From the cell containing the given text, extract its center point as [X, Y] coordinate. 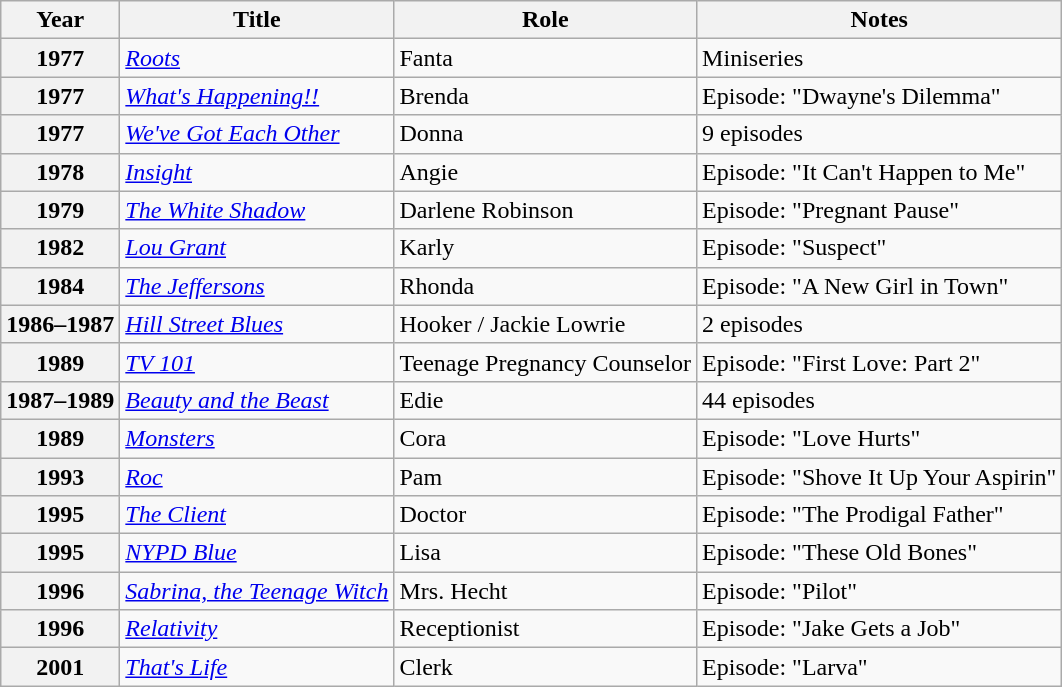
What's Happening!! [257, 96]
1979 [60, 210]
Relativity [257, 629]
1993 [60, 477]
Lou Grant [257, 248]
2001 [60, 667]
Roots [257, 58]
Episode: "First Love: Part 2" [880, 362]
Fanta [546, 58]
The White Shadow [257, 210]
That's Life [257, 667]
Title [257, 20]
Episode: "Pregnant Pause" [880, 210]
Receptionist [546, 629]
Episode: "Shove It Up Your Aspirin" [880, 477]
Clerk [546, 667]
Miniseries [880, 58]
Pam [546, 477]
Donna [546, 134]
Episode: "It Can't Happen to Me" [880, 172]
1982 [60, 248]
1987–1989 [60, 400]
Hill Street Blues [257, 324]
Doctor [546, 515]
Episode: "The Prodigal Father" [880, 515]
Episode: "These Old Bones" [880, 553]
Role [546, 20]
Lisa [546, 553]
Roc [257, 477]
Episode: "Larva" [880, 667]
Mrs. Hecht [546, 591]
1986–1987 [60, 324]
Rhonda [546, 286]
NYPD Blue [257, 553]
Episode: "A New Girl in Town" [880, 286]
Beauty and the Beast [257, 400]
Edie [546, 400]
Brenda [546, 96]
Hooker / Jackie Lowrie [546, 324]
Angie [546, 172]
Episode: "Dwayne's Dilemma" [880, 96]
The Jeffersons [257, 286]
2 episodes [880, 324]
Episode: "Suspect" [880, 248]
1978 [60, 172]
We've Got Each Other [257, 134]
Episode: "Love Hurts" [880, 438]
44 episodes [880, 400]
Darlene Robinson [546, 210]
The Client [257, 515]
Monsters [257, 438]
Sabrina, the Teenage Witch [257, 591]
Episode: "Jake Gets a Job" [880, 629]
Year [60, 20]
1984 [60, 286]
Episode: "Pilot" [880, 591]
Insight [257, 172]
Teenage Pregnancy Counselor [546, 362]
9 episodes [880, 134]
Cora [546, 438]
Karly [546, 248]
Notes [880, 20]
TV 101 [257, 362]
